Extract the (x, y) coordinate from the center of the cell holding the provided text.  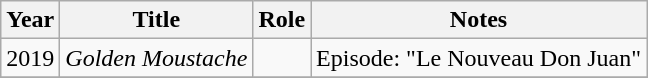
Golden Moustache (156, 58)
Notes (479, 20)
Role (282, 20)
2019 (30, 58)
Title (156, 20)
Episode: "Le Nouveau Don Juan" (479, 58)
Year (30, 20)
